Pinpoint the cell where the given text exists, returning its [x, y] midpoint coordinate. 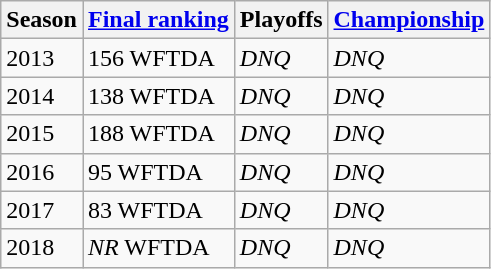
2015 [42, 134]
95 WFTDA [158, 172]
Season [42, 20]
Championship [409, 20]
2013 [42, 58]
2017 [42, 210]
83 WFTDA [158, 210]
2016 [42, 172]
2018 [42, 248]
NR WFTDA [158, 248]
2014 [42, 96]
Playoffs [281, 20]
188 WFTDA [158, 134]
156 WFTDA [158, 58]
Final ranking [158, 20]
138 WFTDA [158, 96]
